Detect which cell encompasses the target text, then output its (X, Y) center coordinate. 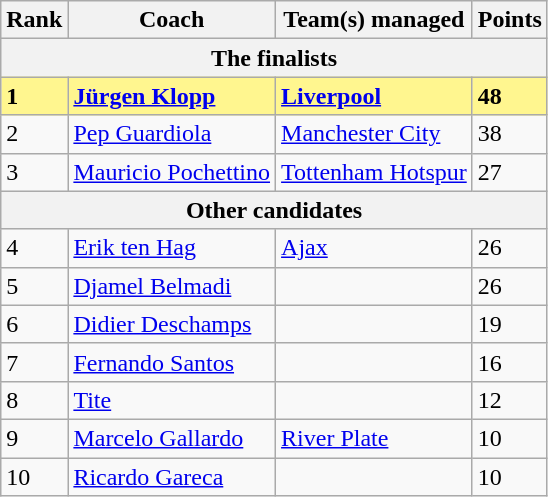
Pep Guardiola (172, 134)
Ajax (374, 248)
Ricardo Gareca (172, 477)
7 (34, 362)
12 (510, 400)
38 (510, 134)
2 (34, 134)
Manchester City (374, 134)
16 (510, 362)
Fernando Santos (172, 362)
Coach (172, 20)
9 (34, 438)
6 (34, 324)
4 (34, 248)
Tottenham Hotspur (374, 172)
27 (510, 172)
8 (34, 400)
1 (34, 96)
19 (510, 324)
Jürgen Klopp (172, 96)
Marcelo Gallardo (172, 438)
Djamel Belmadi (172, 286)
48 (510, 96)
Rank (34, 20)
5 (34, 286)
Mauricio Pochettino (172, 172)
Tite (172, 400)
3 (34, 172)
The finalists (274, 58)
Erik ten Hag (172, 248)
Didier Deschamps (172, 324)
Team(s) managed (374, 20)
Other candidates (274, 210)
Points (510, 20)
Liverpool (374, 96)
River Plate (374, 438)
